From the cell containing the given text, extract its center point as [x, y] coordinate. 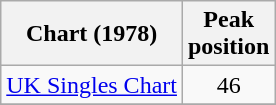
46 [228, 85]
Peakposition [228, 34]
UK Singles Chart [92, 85]
Chart (1978) [92, 34]
